Pinpoint the cell where the given text exists, returning its (X, Y) midpoint coordinate. 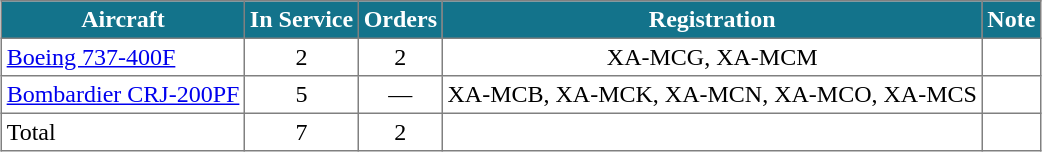
5 (302, 95)
Aircraft (122, 20)
XA-MCG, XA-MCM (712, 57)
Bombardier CRJ-200PF (122, 95)
Boeing 737-400F (122, 57)
Orders (400, 20)
— (400, 95)
In Service (302, 20)
Total (122, 132)
Note (1011, 20)
7 (302, 132)
XA-MCB, XA-MCK, XA-MCN, XA-MCO, XA-MCS (712, 95)
Registration (712, 20)
